Detect which cell encompasses the target text, then output its [x, y] center coordinate. 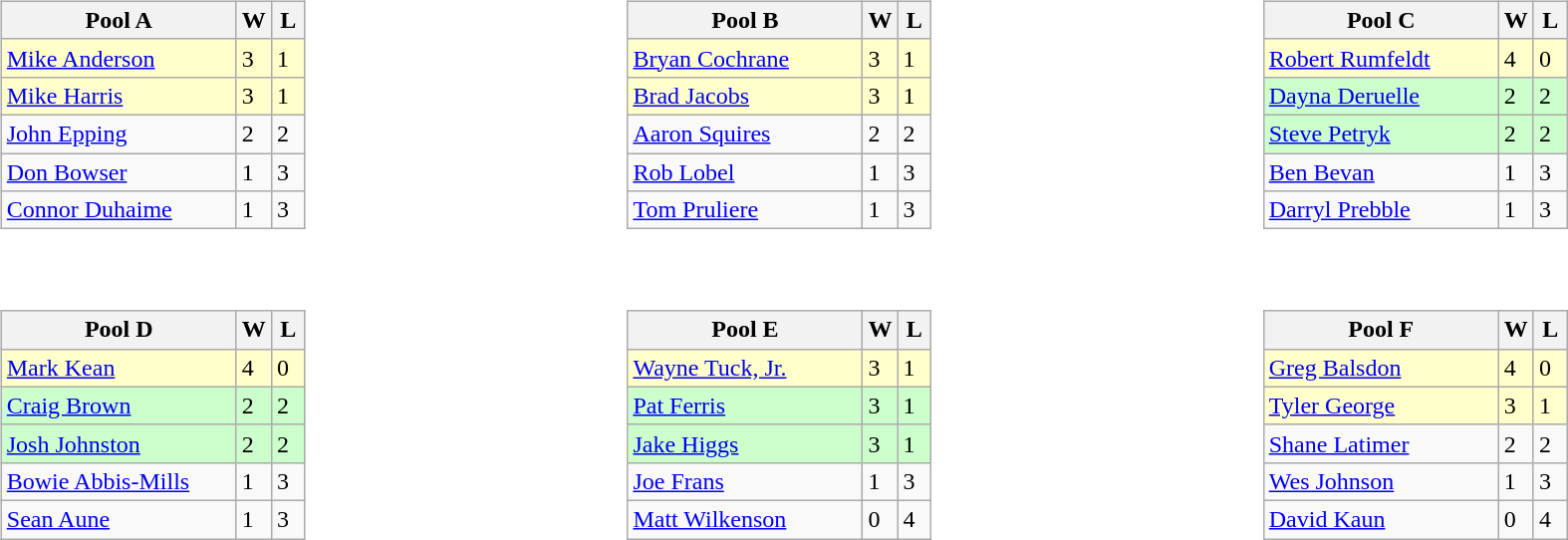
Josh Johnston [119, 443]
Pool C [1381, 20]
Joe Frans [745, 481]
Darryl Prebble [1381, 210]
Sean Aune [119, 519]
Wes Johnson [1381, 481]
Mike Anderson [119, 58]
Matt Wilkenson [745, 519]
John Epping [119, 134]
Pat Ferris [745, 405]
Bowie Abbis-Mills [119, 481]
Craig Brown [119, 405]
Pool E [745, 330]
Brad Jacobs [745, 96]
Jake Higgs [745, 443]
Dayna Deruelle [1381, 96]
Ben Bevan [1381, 172]
Pool D [119, 330]
Don Bowser [119, 172]
Tyler George [1381, 405]
Wayne Tuck, Jr. [745, 368]
Pool A [119, 20]
Aaron Squires [745, 134]
Rob Lobel [745, 172]
Greg Balsdon [1381, 368]
Shane Latimer [1381, 443]
Pool F [1381, 330]
Connor Duhaime [119, 210]
Steve Petryk [1381, 134]
Mike Harris [119, 96]
Tom Pruliere [745, 210]
Pool B [745, 20]
David Kaun [1381, 519]
Bryan Cochrane [745, 58]
Robert Rumfeldt [1381, 58]
Mark Kean [119, 368]
